Extract the (X, Y) coordinate from the center of the cell holding the provided text.  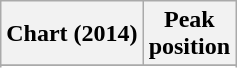
Chart (2014) (72, 34)
Peakposition (189, 34)
